Capture the cell that displays the provided text and extract its [x, y] central coordinate. 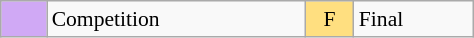
Final [414, 19]
F [330, 19]
Competition [176, 19]
